Output the (x, y) coordinate of the center of the cell containing the given text.  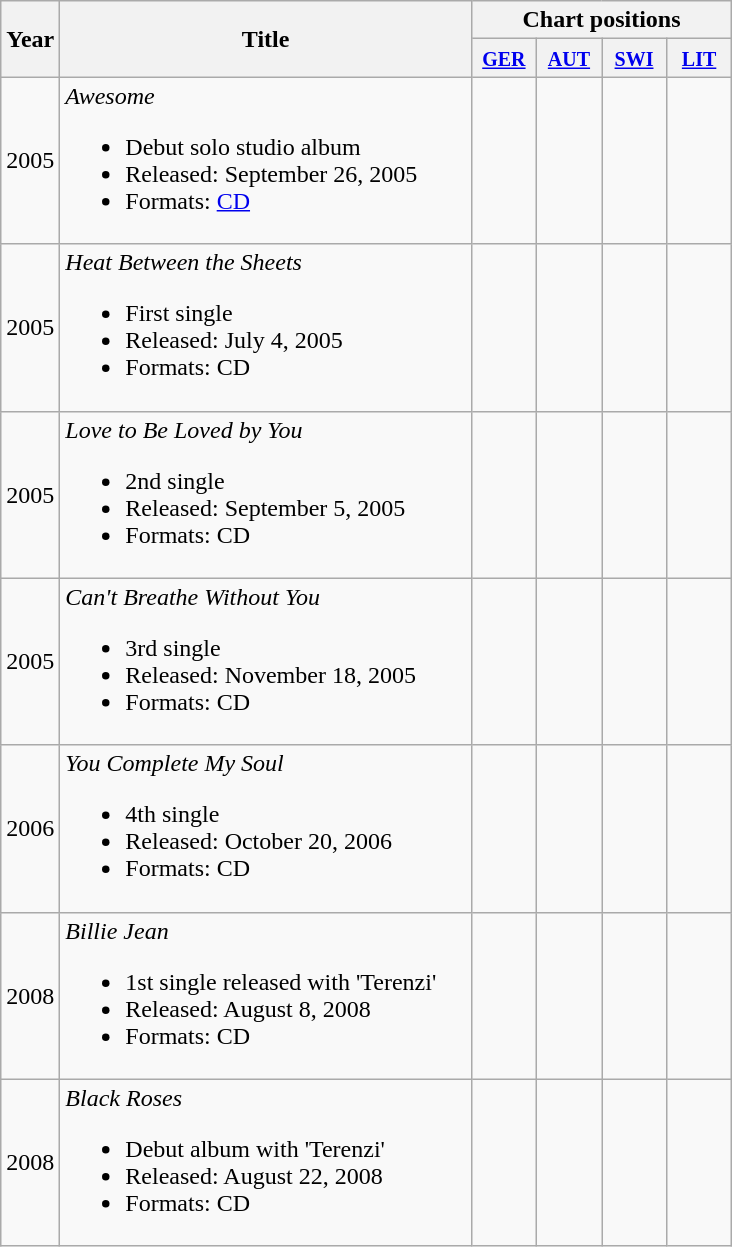
Heat Between the SheetsFirst singleReleased: July 4, 2005Formats: CD (266, 328)
You Complete My Soul4th singleReleased: October 20, 2006Formats: CD (266, 828)
AwesomeDebut solo studio albumReleased: September 26, 2005Formats: CD (266, 160)
Chart positions (601, 20)
Black RosesDebut album with 'Terenzi'Released: August 22, 2008Formats: CD (266, 1162)
Billie Jean1st single released with 'Terenzi'Released: August 8, 2008Formats: CD (266, 996)
Year (30, 39)
Title (266, 39)
Can't Breathe Without You3rd singleReleased: November 18, 2005Formats: CD (266, 662)
2006 (30, 828)
Love to Be Loved by You2nd singleReleased: September 5, 2005Formats: CD (266, 494)
SWI (634, 58)
LIT (700, 58)
GER (504, 58)
AUT (568, 58)
